From the cell containing the given text, extract its center point as [x, y] coordinate. 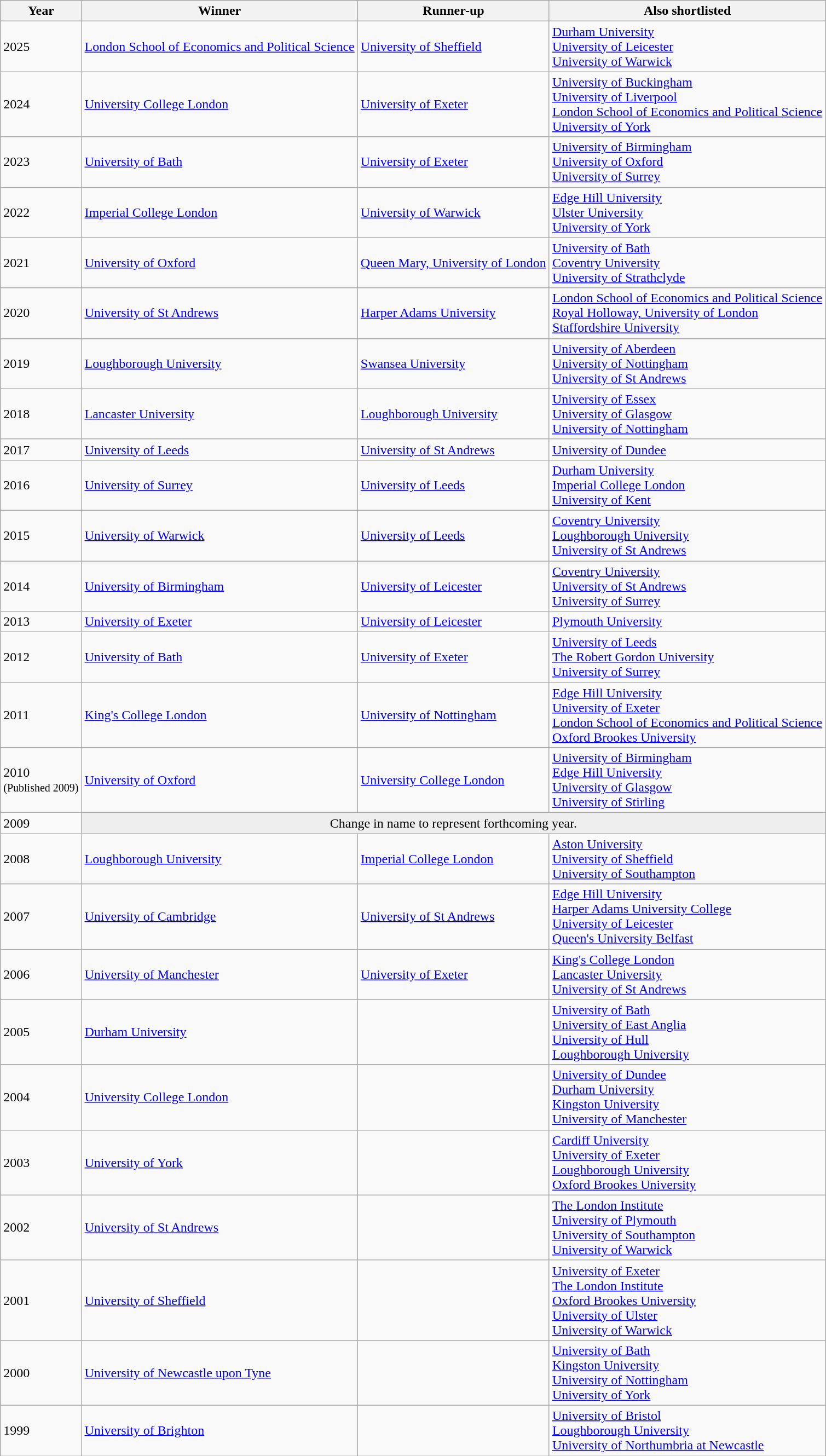
2006 [41, 974]
King's College LondonLancaster UniversityUniversity of St Andrews [687, 974]
University of EssexUniversity of GlasgowUniversity of Nottingham [687, 414]
2022 [41, 212]
2008 [41, 859]
Year [41, 11]
London School of Economics and Political Science [220, 47]
2003 [41, 1163]
University of Birmingham University of Oxford University of Surrey [687, 162]
Winner [220, 11]
Aston UniversityUniversity of SheffieldUniversity of Southampton [687, 859]
2013 [41, 622]
University of Nottingham [453, 715]
2000 [41, 1373]
2020 [41, 313]
University of ExeterThe London InstituteOxford Brookes UniversityUniversity of UlsterUniversity of Warwick [687, 1300]
University of AberdeenUniversity of NottinghamUniversity of St Andrews [687, 363]
2021 [41, 263]
University of Surrey [220, 485]
Queen Mary, University of London [453, 263]
University of Dundee [687, 449]
University of Manchester [220, 974]
University of York [220, 1163]
Lancaster University [220, 414]
2011 [41, 715]
Runner-up [453, 11]
Durham University Imperial College London University of Kent [687, 485]
University of Birmingham [220, 586]
2012 [41, 657]
2015 [41, 535]
University of Cambridge [220, 916]
University of Newcastle upon Tyne [220, 1373]
2004 [41, 1097]
Also shortlisted [687, 11]
University of BristolLoughborough UniversityUniversity of Northumbria at Newcastle [687, 1430]
University of BathUniversity of East AngliaUniversity of HullLoughborough University [687, 1032]
University of LeedsThe Robert Gordon UniversityUniversity of Surrey [687, 657]
Cardiff UniversityUniversity of ExeterLoughborough UniversityOxford Brookes University [687, 1163]
Edge Hill UniversityHarper Adams University CollegeUniversity of LeicesterQueen's University Belfast [687, 916]
Plymouth University [687, 622]
2005 [41, 1032]
Coventry UniversityLoughborough UniversityUniversity of St Andrews [687, 535]
University of DundeeDurham UniversityKingston UniversityUniversity of Manchester [687, 1097]
London School of Economics and Political ScienceRoyal Holloway, University of LondonStaffordshire University [687, 313]
2023 [41, 162]
Durham University University of Leicester University of Warwick [687, 47]
2010(Published 2009) [41, 781]
2001 [41, 1300]
Change in name to represent forthcoming year. [453, 823]
Swansea University [453, 363]
2014 [41, 586]
Harper Adams University [453, 313]
Edge Hill UniversityUlster UniversityUniversity of York [687, 212]
2017 [41, 449]
2024 [41, 104]
University of BathKingston UniversityUniversity of NottinghamUniversity of York [687, 1373]
2016 [41, 485]
University of BirminghamEdge Hill UniversityUniversity of GlasgowUniversity of Stirling [687, 781]
University of Brighton [220, 1430]
1999 [41, 1430]
University of BathCoventry UniversityUniversity of Strathclyde [687, 263]
2019 [41, 363]
University of Buckingham University of LiverpoolLondon School of Economics and Political Science University of York [687, 104]
2009 [41, 823]
2018 [41, 414]
Durham University [220, 1032]
2007 [41, 916]
Coventry UniversityUniversity of St AndrewsUniversity of Surrey [687, 586]
King's College London [220, 715]
2002 [41, 1227]
The London InstituteUniversity of PlymouthUniversity of SouthamptonUniversity of Warwick [687, 1227]
2025 [41, 47]
Edge Hill UniversityUniversity of ExeterLondon School of Economics and Political ScienceOxford Brookes University [687, 715]
